From the cell containing the given text, extract its center point as (X, Y) coordinate. 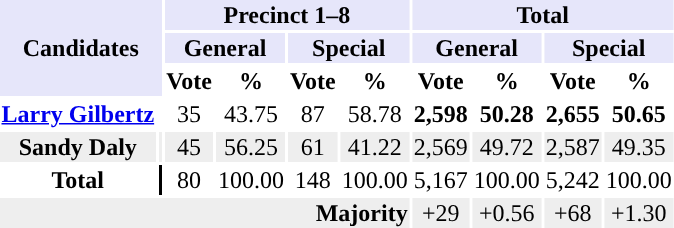
2,598 (440, 114)
+0.56 (506, 213)
58.78 (374, 114)
5,242 (572, 180)
43.75 (250, 114)
148 (312, 180)
49.35 (638, 147)
49.72 (506, 147)
2,569 (440, 147)
80 (190, 180)
56.25 (250, 147)
35 (190, 114)
45 (190, 147)
2,655 (572, 114)
Sandy Daly (78, 147)
50.65 (638, 114)
+1.30 (638, 213)
Candidates (81, 48)
41.22 (374, 147)
61 (312, 147)
+29 (440, 213)
50.28 (506, 114)
Majority (204, 213)
Precinct 1–8 (288, 15)
87 (312, 114)
5,167 (440, 180)
2,587 (572, 147)
Larry Gilbertz (78, 114)
+68 (572, 213)
